Find where the given text appears and provide that cell's center as [x, y] coordinate. 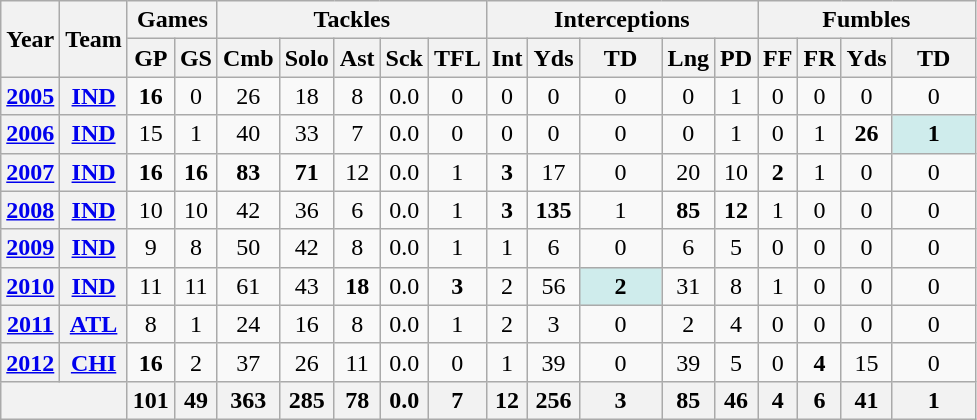
GP [150, 58]
Year [30, 39]
256 [554, 400]
363 [248, 400]
ATL [94, 324]
Sck [404, 58]
GS [196, 58]
TFL [457, 58]
Solo [306, 58]
36 [306, 210]
17 [554, 172]
Lng [688, 58]
61 [248, 286]
78 [357, 400]
135 [554, 210]
40 [248, 134]
33 [306, 134]
2005 [30, 96]
56 [554, 286]
PD [736, 58]
Cmb [248, 58]
37 [248, 362]
2007 [30, 172]
CHI [94, 362]
49 [196, 400]
41 [866, 400]
Ast [357, 58]
2010 [30, 286]
Interceptions [622, 20]
2011 [30, 324]
Fumbles [867, 20]
9 [150, 248]
FR [820, 58]
71 [306, 172]
Team [94, 39]
Int [507, 58]
Tackles [352, 20]
2012 [30, 362]
2008 [30, 210]
Games [172, 20]
43 [306, 286]
101 [150, 400]
2006 [30, 134]
20 [688, 172]
83 [248, 172]
46 [736, 400]
24 [248, 324]
50 [248, 248]
2009 [30, 248]
285 [306, 400]
FF [778, 58]
31 [688, 286]
